From the cell containing the given text, extract its center point as [x, y] coordinate. 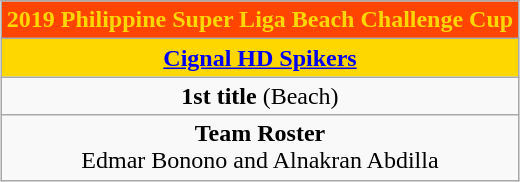
1st title (Beach) [260, 96]
Cignal HD Spikers [260, 58]
Team RosterEdmar Bonono and Alnakran Abdilla [260, 148]
2019 Philippine Super Liga Beach Challenge Cup [260, 20]
